Return [x, y] of the center of cell containing provided text 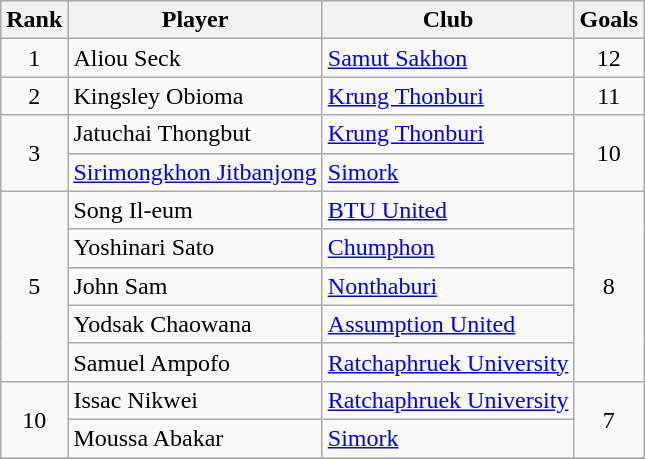
12 [609, 58]
Moussa Abakar [195, 438]
Issac Nikwei [195, 400]
8 [609, 286]
Samut Sakhon [448, 58]
Aliou Seck [195, 58]
John Sam [195, 286]
1 [34, 58]
2 [34, 96]
Yodsak Chaowana [195, 324]
Kingsley Obioma [195, 96]
Jatuchai Thongbut [195, 134]
Player [195, 20]
Nonthaburi [448, 286]
11 [609, 96]
Goals [609, 20]
Sirimongkhon Jitbanjong [195, 172]
7 [609, 419]
Yoshinari Sato [195, 248]
5 [34, 286]
Rank [34, 20]
Song Il-eum [195, 210]
Assumption United [448, 324]
3 [34, 153]
Chumphon [448, 248]
Samuel Ampofo [195, 362]
BTU United [448, 210]
Club [448, 20]
